From the cell containing the given text, extract its center point as [x, y] coordinate. 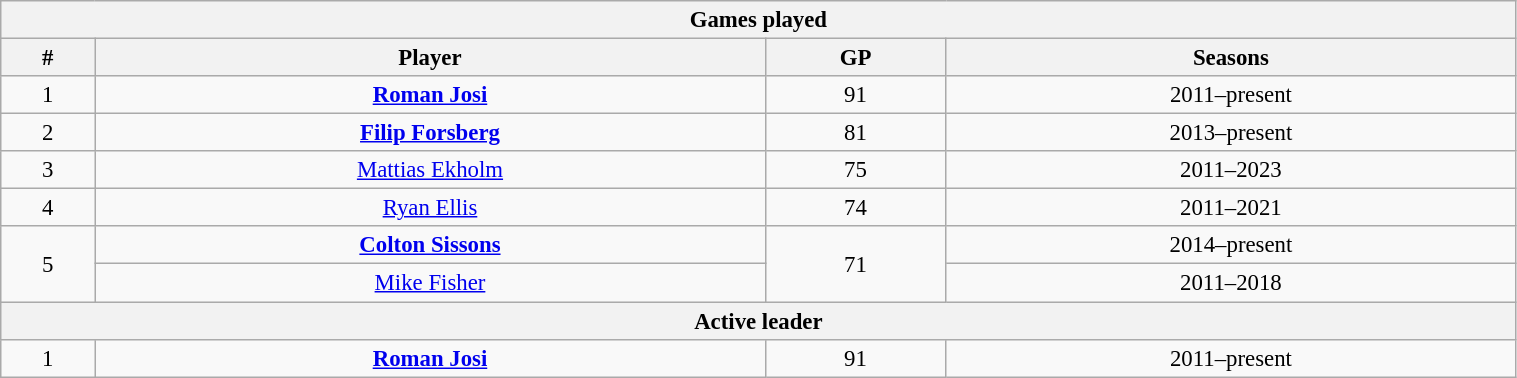
5 [48, 264]
Active leader [758, 321]
Mattias Ekholm [430, 170]
# [48, 58]
81 [856, 133]
GP [856, 58]
Seasons [1231, 58]
4 [48, 208]
Ryan Ellis [430, 208]
Filip Forsberg [430, 133]
Mike Fisher [430, 283]
2011–2021 [1231, 208]
71 [856, 264]
2013–present [1231, 133]
75 [856, 170]
2014–present [1231, 245]
2 [48, 133]
74 [856, 208]
2011–2018 [1231, 283]
3 [48, 170]
Player [430, 58]
2011–2023 [1231, 170]
Colton Sissons [430, 245]
Games played [758, 20]
